Search for the cell housing the specified text and yield its [x, y] center coordinate. 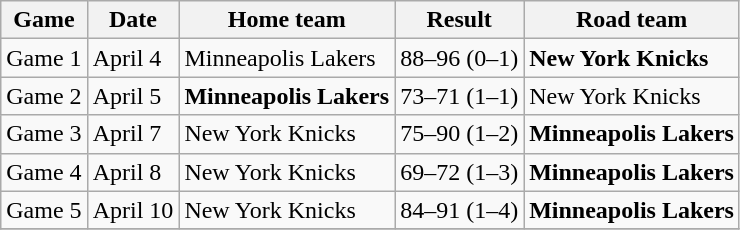
69–72 (1–3) [460, 172]
Game 2 [44, 96]
84–91 (1–4) [460, 210]
Game 4 [44, 172]
April 5 [133, 96]
Result [460, 20]
Home team [287, 20]
Game 5 [44, 210]
April 8 [133, 172]
April 10 [133, 210]
Game 1 [44, 58]
April 7 [133, 134]
Date [133, 20]
75–90 (1–2) [460, 134]
Game 3 [44, 134]
April 4 [133, 58]
Game [44, 20]
88–96 (0–1) [460, 58]
73–71 (1–1) [460, 96]
Road team [632, 20]
